Detect which cell encompasses the target text, then output its (x, y) center coordinate. 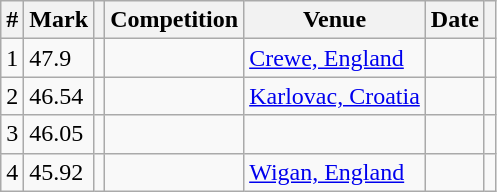
4 (12, 172)
Crewe, England (335, 58)
46.05 (59, 134)
2 (12, 96)
Venue (335, 20)
# (12, 20)
Competition (174, 20)
Wigan, England (335, 172)
1 (12, 58)
Date (454, 20)
45.92 (59, 172)
Karlovac, Croatia (335, 96)
3 (12, 134)
46.54 (59, 96)
47.9 (59, 58)
Mark (59, 20)
